Scan for the cell matching the given text and deliver its [x, y] coordinate at center. 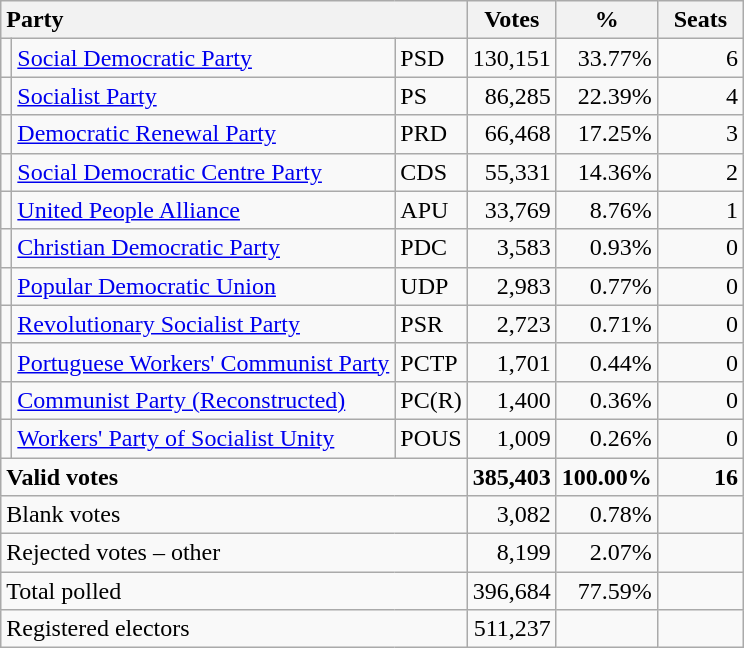
Communist Party (Reconstructed) [204, 400]
100.00% [606, 477]
PDC [431, 248]
Valid votes [234, 477]
United People Alliance [204, 210]
Christian Democratic Party [204, 248]
3,082 [512, 515]
22.39% [606, 96]
77.59% [606, 591]
Popular Democratic Union [204, 286]
Social Democratic Party [204, 58]
1,009 [512, 438]
8.76% [606, 210]
16 [700, 477]
3,583 [512, 248]
Total polled [234, 591]
0.44% [606, 362]
Votes [512, 20]
Portuguese Workers' Communist Party [204, 362]
Rejected votes – other [234, 553]
2,983 [512, 286]
396,684 [512, 591]
1,701 [512, 362]
POUS [431, 438]
2.07% [606, 553]
14.36% [606, 172]
Blank votes [234, 515]
33.77% [606, 58]
0.71% [606, 324]
17.25% [606, 134]
8,199 [512, 553]
PCTP [431, 362]
1 [700, 210]
0.78% [606, 515]
4 [700, 96]
33,769 [512, 210]
130,151 [512, 58]
PSR [431, 324]
0.26% [606, 438]
55,331 [512, 172]
Workers' Party of Socialist Unity [204, 438]
6 [700, 58]
Social Democratic Centre Party [204, 172]
511,237 [512, 629]
PS [431, 96]
1,400 [512, 400]
PC(R) [431, 400]
0.93% [606, 248]
CDS [431, 172]
UDP [431, 286]
3 [700, 134]
Registered electors [234, 629]
APU [431, 210]
% [606, 20]
66,468 [512, 134]
Seats [700, 20]
2,723 [512, 324]
385,403 [512, 477]
2 [700, 172]
86,285 [512, 96]
0.36% [606, 400]
PSD [431, 58]
Democratic Renewal Party [204, 134]
Revolutionary Socialist Party [204, 324]
0.77% [606, 286]
Party [234, 20]
Socialist Party [204, 96]
PRD [431, 134]
